Pinpoint the cell where the given text exists, returning its [X, Y] midpoint coordinate. 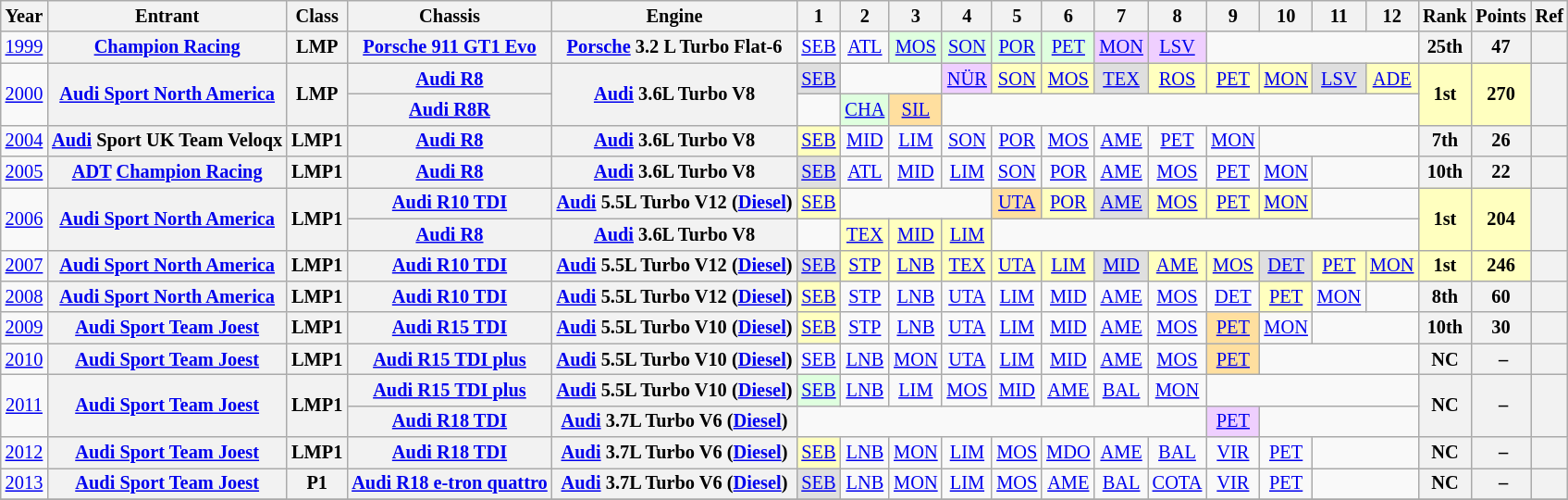
Points [1501, 16]
3 [916, 16]
2000 [24, 94]
ROS [1178, 79]
2009 [24, 328]
2005 [24, 172]
6 [1068, 16]
47 [1501, 47]
2004 [24, 141]
2008 [24, 296]
Porsche 3.2 L Turbo Flat-6 [675, 47]
2012 [24, 453]
7 [1121, 16]
Engine [675, 16]
Porsche 911 GT1 Evo [450, 47]
Entrant [167, 16]
1 [818, 16]
2013 [24, 483]
204 [1501, 219]
Audi Sport UK Team Veloqx [167, 141]
CHA [866, 109]
MDO [1068, 453]
22 [1501, 172]
SIL [916, 109]
30 [1501, 328]
7th [1445, 141]
Ref [1549, 16]
ADE [1391, 79]
9 [1232, 16]
Audi R18 e-tron quattro [450, 483]
Audi R8R [450, 109]
Class [316, 16]
Champion Racing [167, 47]
Audi R15 TDI [450, 328]
26 [1501, 141]
60 [1501, 296]
2010 [24, 359]
NÜR [967, 79]
P1 [316, 483]
10 [1286, 16]
12 [1391, 16]
25th [1445, 47]
246 [1501, 266]
Year [24, 16]
2011 [24, 406]
Chassis [450, 16]
ADT Champion Racing [167, 172]
COTA [1178, 483]
11 [1340, 16]
1999 [24, 47]
8 [1178, 16]
4 [967, 16]
2007 [24, 266]
2 [866, 16]
2006 [24, 219]
8th [1445, 296]
270 [1501, 94]
5 [1017, 16]
Rank [1445, 16]
